Determine the (X, Y) coordinate at the center of the cell enclosing the given text.  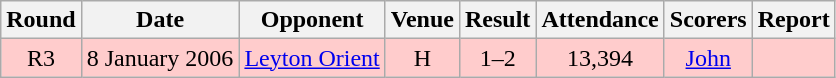
13,394 (600, 58)
Date (160, 20)
Venue (422, 20)
Opponent (312, 20)
John (708, 58)
Leyton Orient (312, 58)
Round (41, 20)
8 January 2006 (160, 58)
Attendance (600, 20)
Result (497, 20)
R3 (41, 58)
H (422, 58)
Scorers (708, 20)
Report (794, 20)
1–2 (497, 58)
